Determine the (X, Y) coordinate at the center of the cell enclosing the given text.  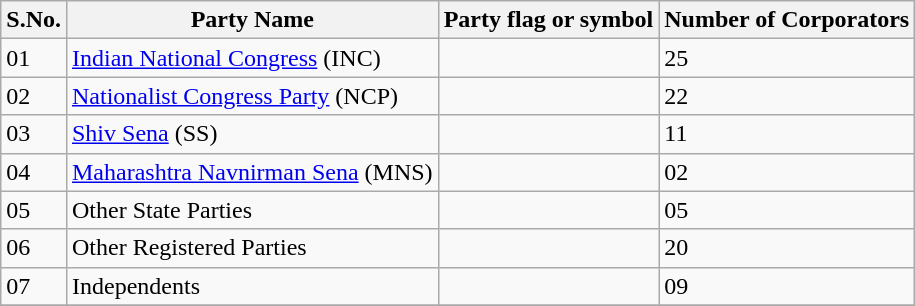
20 (787, 248)
01 (34, 58)
22 (787, 96)
04 (34, 172)
Party Name (252, 20)
Other Registered Parties (252, 248)
Maharashtra Navnirman Sena (MNS) (252, 172)
Number of Corporators (787, 20)
Shiv Sena (SS) (252, 134)
Other State Parties (252, 210)
11 (787, 134)
Party flag or symbol (548, 20)
03 (34, 134)
Nationalist Congress Party (NCP) (252, 96)
07 (34, 286)
Independents (252, 286)
09 (787, 286)
25 (787, 58)
06 (34, 248)
Indian National Congress (INC) (252, 58)
S.No. (34, 20)
